Locate the cell with the specified text and output its (x, y) center coordinate. 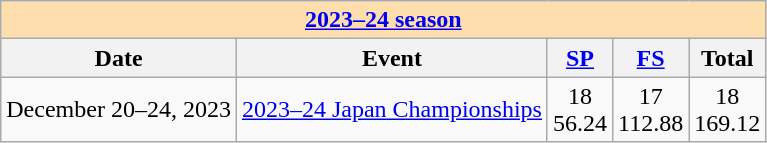
18 169.12 (728, 110)
December 20–24, 2023 (119, 110)
18 56.24 (580, 110)
SP (580, 58)
Event (392, 58)
FS (651, 58)
Date (119, 58)
17 112.88 (651, 110)
2023–24 Japan Championships (392, 110)
2023–24 season (384, 20)
Total (728, 58)
